Provide the [X, Y] coordinate of the cell's center where the given text is located.  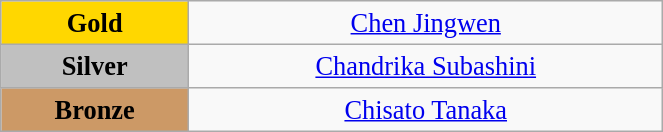
Bronze [95, 109]
Chandrika Subashini [426, 66]
Chisato Tanaka [426, 109]
Chen Jingwen [426, 22]
Silver [95, 66]
Gold [95, 22]
